From the cell containing the given text, extract its center point as [X, Y] coordinate. 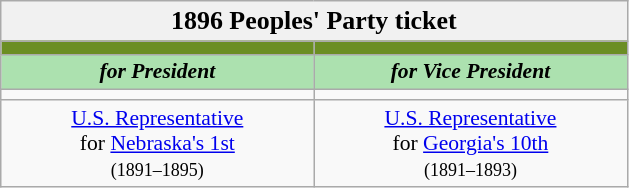
1896 Peoples' Party ticket [314, 21]
for Vice President [470, 72]
U.S. Representativefor Georgia's 10th(1891–1893) [470, 144]
for President [158, 72]
U.S. Representativefor Nebraska's 1st(1891–1895) [158, 144]
